Pinpoint the cell where the given text exists, returning its (x, y) midpoint coordinate. 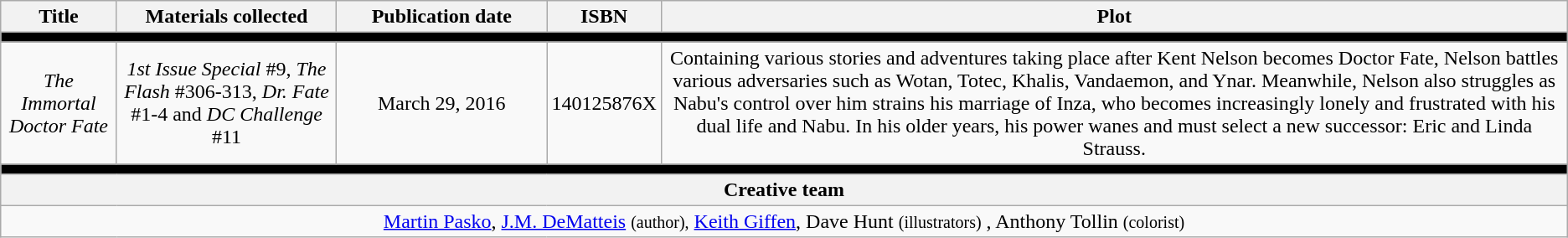
The Immortal Doctor Fate (59, 103)
Martin Pasko, J.M. DeMatteis (author), Keith Giffen, Dave Hunt (illustrators) , Anthony Tollin (colorist) (784, 221)
ISBN (604, 17)
March 29, 2016 (442, 103)
Materials collected (226, 17)
Creative team (784, 189)
Publication date (442, 17)
140125876X (604, 103)
Plot (1114, 17)
Title (59, 17)
1st Issue Special #9, The Flash #306-313, Dr. Fate #1-4 and DC Challenge #11 (226, 103)
